Locate the cell with the specified text and output its [X, Y] center coordinate. 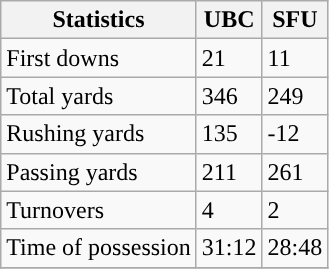
21 [229, 58]
28:48 [295, 248]
11 [295, 58]
4 [229, 210]
First downs [99, 58]
135 [229, 134]
Turnovers [99, 210]
2 [295, 210]
Total yards [99, 96]
-12 [295, 134]
Statistics [99, 20]
249 [295, 96]
SFU [295, 20]
211 [229, 172]
31:12 [229, 248]
261 [295, 172]
Rushing yards [99, 134]
Time of possession [99, 248]
346 [229, 96]
UBC [229, 20]
Passing yards [99, 172]
